Capture the cell that displays the provided text and extract its (X, Y) central coordinate. 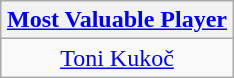
Toni Kukoč (116, 58)
Most Valuable Player (116, 20)
